Search for the cell housing the specified text and yield its [X, Y] center coordinate. 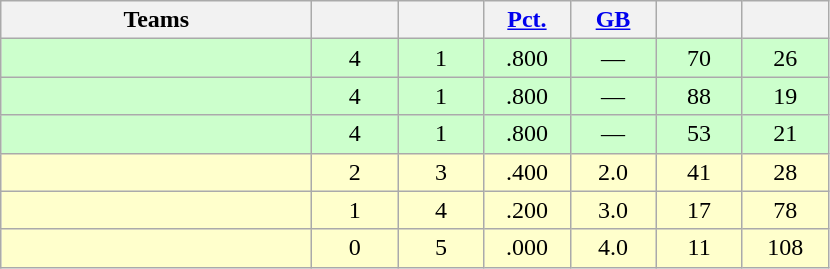
70 [699, 58]
17 [699, 210]
.200 [527, 210]
19 [785, 96]
2 [355, 172]
28 [785, 172]
11 [699, 248]
5 [441, 248]
3.0 [613, 210]
GB [613, 20]
.000 [527, 248]
78 [785, 210]
21 [785, 134]
26 [785, 58]
53 [699, 134]
.400 [527, 172]
0 [355, 248]
Pct. [527, 20]
Teams [156, 20]
41 [699, 172]
2.0 [613, 172]
3 [441, 172]
108 [785, 248]
4.0 [613, 248]
88 [699, 96]
